Provide the [X, Y] coordinate of the cell's center where the given text is located.  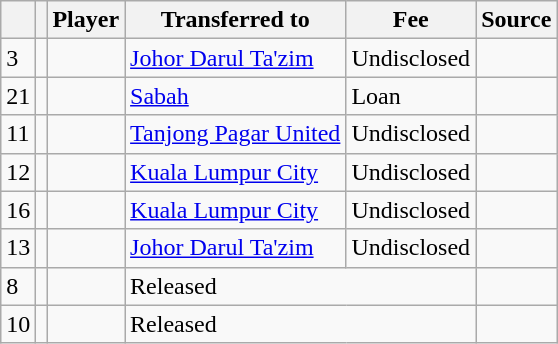
11 [18, 134]
12 [18, 172]
Transferred to [236, 20]
3 [18, 58]
Player [86, 20]
Fee [411, 20]
Sabah [236, 96]
Loan [411, 96]
Tanjong Pagar United [236, 134]
21 [18, 96]
10 [18, 324]
16 [18, 210]
8 [18, 286]
Source [516, 20]
13 [18, 248]
